Identify which cell holds the provided text, then report its (X, Y) central coordinate. 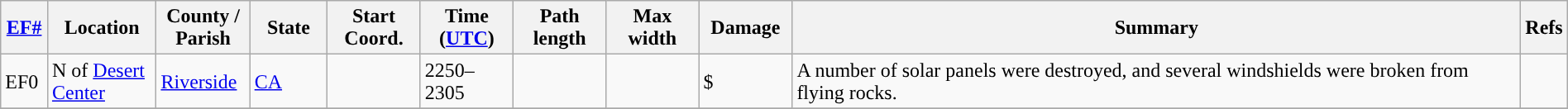
Path length (560, 28)
Location (101, 28)
State (289, 28)
2250–2305 (466, 81)
Max width (653, 28)
Refs (1544, 28)
Start Coord. (374, 28)
Damage (746, 28)
County / Parish (203, 28)
CA (289, 81)
Time (UTC) (466, 28)
Summary (1156, 28)
N of Desert Center (101, 81)
A number of solar panels were destroyed, and several windshields were broken from flying rocks. (1156, 81)
$ (746, 81)
EF# (25, 28)
EF0 (25, 81)
Riverside (203, 81)
